For the text-containing cell, return its midpoint in [X, Y] coordinate format. 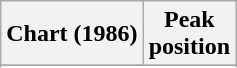
Peakposition [189, 34]
Chart (1986) [72, 34]
